Return the [x, y] coordinate for the center point of the cell that contains the specified text.  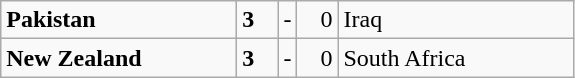
Pakistan [119, 20]
New Zealand [119, 58]
South Africa [456, 58]
Iraq [456, 20]
